Output the [x, y] coordinate of the center of the cell containing the given text.  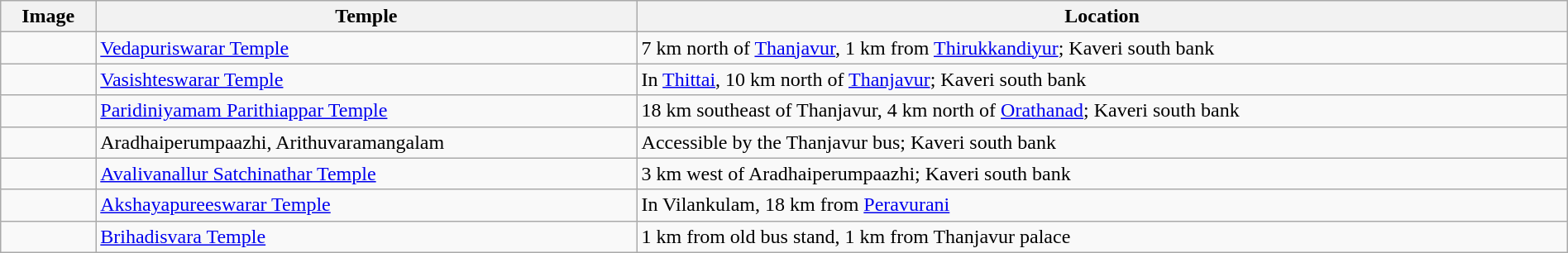
18 km southeast of Thanjavur, 4 km north of Orathanad; Kaveri south bank [1102, 111]
Aradhaiperumpaazhi, Arithuvaramangalam [366, 142]
Image [48, 17]
Vedapuriswarar Temple [366, 48]
In Vilankulam, 18 km from Peravurani [1102, 205]
Vasishteswarar Temple [366, 79]
Location [1102, 17]
3 km west of Aradhaiperumpaazhi; Kaveri south bank [1102, 174]
7 km north of Thanjavur, 1 km from Thirukkandiyur; Kaveri south bank [1102, 48]
Brihadisvara Temple [366, 236]
Avalivanallur Satchinathar Temple [366, 174]
1 km from old bus stand, 1 km from Thanjavur palace [1102, 236]
Akshayapureeswarar Temple [366, 205]
Accessible by the Thanjavur bus; Kaveri south bank [1102, 142]
In Thittai, 10 km north of Thanjavur; Kaveri south bank [1102, 79]
Temple [366, 17]
Paridiniyamam Parithiappar Temple [366, 111]
